From the cell containing the given text, extract its center point as (X, Y) coordinate. 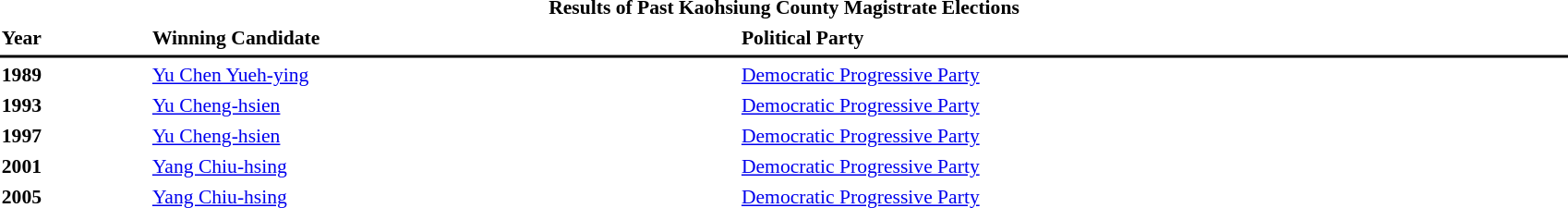
Political Party (1153, 38)
Winning Candidate (443, 38)
Year (74, 38)
Yu Chen Yueh-ying (443, 75)
1993 (74, 105)
2001 (74, 166)
1989 (74, 75)
Yang Chiu-hsing (443, 166)
1997 (74, 136)
